Find where the given text appears and provide that cell's center as (x, y) coordinate. 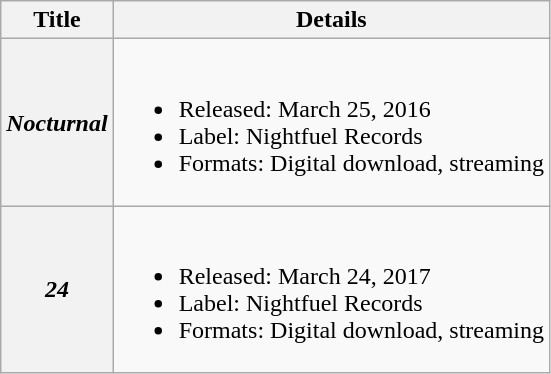
Nocturnal (57, 122)
Released: March 24, 2017Label: Nightfuel RecordsFormats: Digital download, streaming (331, 290)
24 (57, 290)
Details (331, 20)
Released: March 25, 2016Label: Nightfuel RecordsFormats: Digital download, streaming (331, 122)
Title (57, 20)
